Provide the (X, Y) coordinate of the cell's center where the given text is located.  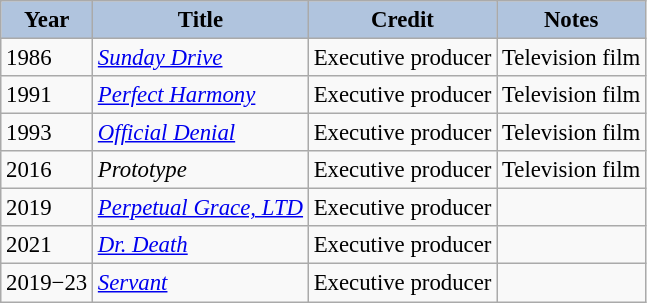
Servant (201, 283)
1986 (47, 58)
2016 (47, 170)
Credit (402, 20)
Sunday Drive (201, 58)
Prototype (201, 170)
Title (201, 20)
Dr. Death (201, 245)
1993 (47, 133)
2019−23 (47, 283)
2019 (47, 208)
Year (47, 20)
Perpetual Grace, LTD (201, 208)
Perfect Harmony (201, 95)
1991 (47, 95)
2021 (47, 245)
Official Denial (201, 133)
Notes (572, 20)
